Pinpoint the cell where the given text exists, returning its [x, y] midpoint coordinate. 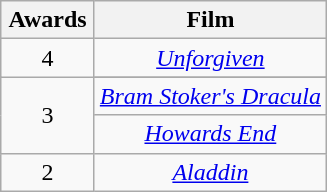
Unforgiven [210, 58]
Bram Stoker's Dracula [210, 96]
Film [210, 20]
Howards End [210, 134]
Aladdin [210, 172]
4 [48, 58]
Awards [48, 20]
2 [48, 172]
3 [48, 115]
